Output the (x, y) coordinate of the center of the cell containing the given text.  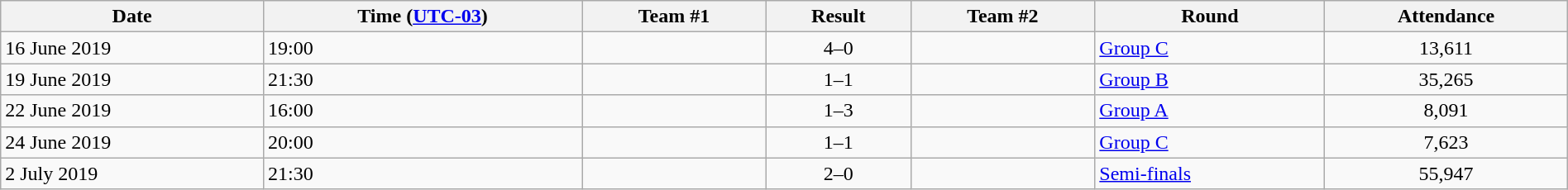
16 June 2019 (132, 48)
2–0 (839, 173)
35,265 (1446, 79)
Team #2 (1002, 17)
24 June 2019 (132, 142)
19 June 2019 (132, 79)
Group A (1210, 111)
13,611 (1446, 48)
8,091 (1446, 111)
Team #1 (675, 17)
Date (132, 17)
16:00 (422, 111)
Attendance (1446, 17)
22 June 2019 (132, 111)
7,623 (1446, 142)
20:00 (422, 142)
Group B (1210, 79)
1–3 (839, 111)
2 July 2019 (132, 173)
Round (1210, 17)
55,947 (1446, 173)
19:00 (422, 48)
Result (839, 17)
Semi-finals (1210, 173)
4–0 (839, 48)
Time (UTC-03) (422, 17)
